From the cell containing the given text, extract its center point as (X, Y) coordinate. 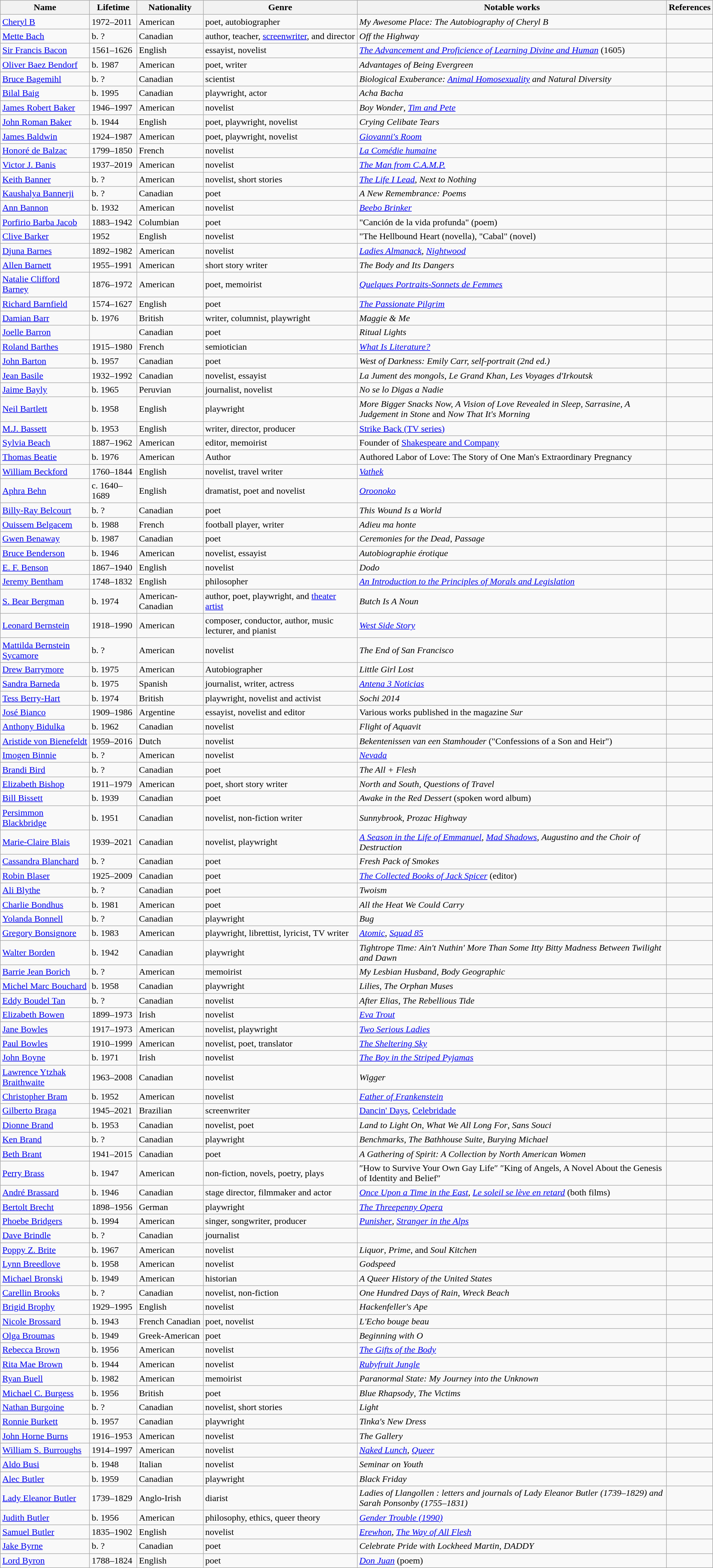
Drew Barrymore (45, 669)
Natalie Clifford Barney (45, 284)
Phoebe Bridgers (45, 1221)
b. 1967 (113, 1250)
c. 1640–1689 (113, 491)
Antena 3 Noticias (512, 684)
Lawrence Ytzhak Braithwaite (45, 1077)
b. 1947 (113, 1173)
Butch Is A Noun (512, 601)
1932–1992 (113, 375)
b. 1965 (113, 390)
Rita Mae Brown (45, 1364)
Tightrope Time: Ain't Nuthin' More Than Some Itty Bitty Madness Between Twilight and Dawn (512, 952)
The Gallery (512, 1436)
Keith Banner (45, 179)
historian (280, 1278)
Jaime Bayly (45, 390)
Beginning with O (512, 1336)
Light (512, 1407)
Argentine (170, 713)
James Robert Baker (45, 108)
Sunnybrook, Prozac Highway (512, 817)
Elizabeth Bowen (45, 1015)
An Introduction to the Principles of Morals and Legislation (512, 582)
Jane Bowles (45, 1029)
playwright, librettist, lyricist, TV writer (280, 933)
Richard Barnfield (45, 304)
Ann Bannon (45, 208)
Victor J. Banis (45, 165)
Sochi 2014 (512, 698)
Brigid Brophy (45, 1307)
b. 1962 (113, 727)
One Hundred Days of Rain, Wreck Beach (512, 1293)
Michael Bronski (45, 1278)
Crying Celibate Tears (512, 122)
Marie-Claire Blais (45, 842)
Barrie Jean Borich (45, 972)
1910–1999 (113, 1043)
Founder of Shakespeare and Company (512, 443)
journalist, writer, actress (280, 684)
philosophy, ethics, queer theory (280, 1518)
Judith Butler (45, 1518)
1876–1972 (113, 284)
Genre (280, 8)
Honoré de Balzac (45, 150)
1788–1824 (113, 1560)
″How to Survive Your Own Gay Life″ ″King of Angels, A Novel About the Genesis of Identity and Belief″ (512, 1173)
1914–1997 (113, 1450)
1939–2021 (113, 842)
Little Girl Lost (512, 669)
Anthony Bidulka (45, 727)
Hackenfeller's Ape (512, 1307)
Jean Basile (45, 375)
Rebecca Brown (45, 1350)
1955–1991 (113, 265)
Aphra Behn (45, 491)
The Collected Books of Jack Spicer (editor) (512, 876)
A Queer History of the United States (512, 1278)
Land to Light On, What We All Long For, Sans Souci (512, 1125)
Peruvian (170, 390)
b. 1959 (113, 1479)
screenwriter (280, 1111)
Awake in the Red Dessert (spoken word album) (512, 798)
diarist (280, 1498)
b. 1943 (113, 1321)
Bug (512, 919)
1941–2015 (113, 1154)
Damian Barr (45, 318)
b. 1983 (113, 933)
short story writer (280, 265)
Nathan Burgoine (45, 1407)
Benchmarks, The Bathhouse Suite, Burying Michael (512, 1139)
L'Echo bouge beau (512, 1321)
b. 1994 (113, 1221)
Lady Eleanor Butler (45, 1498)
Mette Bach (45, 36)
Michael C. Burgess (45, 1393)
Dutch (170, 741)
Author (280, 457)
1898–1956 (113, 1207)
b. 1939 (113, 798)
Bruce Benderson (45, 553)
Biological Exuberance: Animal Homosexuality and Natural Diversity (512, 79)
Sir Francis Bacon (45, 50)
Eva Trout (512, 1015)
1892–1982 (113, 251)
b. 1932 (113, 208)
Leonard Bernstein (45, 626)
Bekentenissen van een Stamhouder ("Confessions of a Son and Heir") (512, 741)
Wigger (512, 1077)
A New Remembrance: Poems (512, 194)
1915–1980 (113, 347)
A Season in the Life of Emmanuel, Mad Shadows, Augustino and the Choir of Destruction (512, 842)
A Gathering of Spirit: A Collection by North American Women (512, 1154)
b. 1988 (113, 525)
1918–1990 (113, 626)
North and South, Questions of Travel (512, 784)
Nationality (170, 8)
Tess Berry-Hart (45, 698)
1887–1962 (113, 443)
Ladies Almanack, Nightwood (512, 251)
West of Darkness: Emily Carr, self-portrait (2nd ed.) (512, 361)
poet, autobiographer (280, 22)
Erewhon, The Way of All Flesh (512, 1532)
Once Upon a Time in the East, Le soleil se lève en retard (both films) (512, 1192)
Alec Butler (45, 1479)
non-fiction, novels, poetry, plays (280, 1173)
1945–2021 (113, 1111)
Ouissem Belgacem (45, 525)
Two Serious Ladies (512, 1029)
Gilberto Braga (45, 1111)
No se lo Digas a Nadie (512, 390)
Paranormal State: My Journey into the Unknown (512, 1378)
Joelle Barron (45, 332)
The Passionate Pilgrim (512, 304)
Dave Brindle (45, 1236)
After Elias, The Rebellious Tide (512, 1001)
dramatist, poet and novelist (280, 491)
Acha Bacha (512, 93)
playwright, novelist and activist (280, 698)
Kaushalya Bannerji (45, 194)
Nicole Brossard (45, 1321)
The Body and Its Dangers (512, 265)
poet, writer (280, 65)
Cassandra Blanchard (45, 861)
1972–2011 (113, 22)
Dodo (512, 567)
1883–1942 (113, 222)
Billy-Ray Belcourt (45, 510)
The All + Flesh (512, 770)
Christopher Bram (45, 1096)
Godspeed (512, 1264)
Paul Bowles (45, 1043)
William Beckford (45, 472)
1867–1940 (113, 567)
Bruce Bagemihl (45, 79)
Ryan Buell (45, 1378)
Aldo Busi (45, 1465)
Off the Highway (512, 36)
The Life I Lead, Next to Nothing (512, 179)
Fresh Pack of Smokes (512, 861)
John Horne Burns (45, 1436)
author, poet, playwright, and theater artist (280, 601)
Dancin' Days, Celebridade (512, 1111)
b. 1971 (113, 1058)
Name (45, 8)
writer, columnist, playwright (280, 318)
essayist, novelist (280, 50)
Bertolt Brecht (45, 1207)
1924–1987 (113, 136)
Autobiographer (280, 669)
All the Heat We Could Carry (512, 904)
E. F. Benson (45, 567)
Columbian (170, 222)
1929–1995 (113, 1307)
Italian (170, 1465)
Maggie & Me (512, 318)
1561–1626 (113, 50)
Quelques Portraits-Sonnets de Femmes (512, 284)
Bilal Baig (45, 93)
German (170, 1207)
Olga Broumas (45, 1336)
poet, memoirist (280, 284)
1925–2009 (113, 876)
John Boyne (45, 1058)
Elizabeth Bishop (45, 784)
1946–1997 (113, 108)
Perry Brass (45, 1173)
Ritual Lights (512, 332)
Persimmon Blackbridge (45, 817)
journalist, novelist (280, 390)
Bill Bissett (45, 798)
Thomas Beatie (45, 457)
Lifetime (113, 8)
football player, writer (280, 525)
Don Juan (poem) (512, 1560)
author, teacher, screenwriter, and director (280, 36)
Oroonoko (512, 491)
Black Friday (512, 1479)
novelist, travel writer (280, 472)
"Canción de la vida profunda" (poem) (512, 222)
Gregory Bonsignore (45, 933)
La Jument des mongols, Le Grand Khan, Les Voyages d'Irkoutsk (512, 375)
1760–1844 (113, 472)
Neil Bartlett (45, 409)
What Is Literature? (512, 347)
Eddy Boudel Tan (45, 1001)
French Canadian (170, 1321)
The Sheltering Sky (512, 1043)
The Gifts of the Body (512, 1350)
La Comédie humaine (512, 150)
Boy Wonder, Tim and Pete (512, 108)
b. 1948 (113, 1465)
1835–1902 (113, 1532)
poet, short story writer (280, 784)
philosopher (280, 582)
Clive Barker (45, 237)
Lynn Breedlove (45, 1264)
1748–1832 (113, 582)
b. 1942 (113, 952)
Notable works (512, 8)
Porfirio Barba Jacob (45, 222)
References (690, 8)
James Baldwin (45, 136)
novelist, poet (280, 1125)
poet, novelist (280, 1321)
More Bigger Snacks Now, A Vision of Love Revealed in Sleep, Sarrasine, A Judgement in Stone and Now That It's Morning (512, 409)
Seminar on Youth (512, 1465)
Allen Barnett (45, 265)
West Side Story (512, 626)
journalist (280, 1236)
This Wound Is a World (512, 510)
composer, conductor, author, music lecturer, and pianist (280, 626)
The Boy in the Striped Pyjamas (512, 1058)
Spanish (170, 684)
Ladies of Llangollen : letters and journals of Lady Eleanor Butler (1739–1829) and Sarah Ponsonby (1755–1831) (512, 1498)
"The Hellbound Heart (novella), "Cabal" (novel) (512, 237)
Vathek (512, 472)
Jake Byrne (45, 1546)
1917–1973 (113, 1029)
Roland Barthes (45, 347)
Charlie Bondhus (45, 904)
1739–1829 (113, 1498)
Aristide von Bienefeldt (45, 741)
Oliver Baez Bendorf (45, 65)
b. 1952 (113, 1096)
writer, director, producer (280, 428)
Gwen Benaway (45, 539)
The End of San Francisco (512, 650)
1799–1850 (113, 150)
Giovanni's Room (512, 136)
b. 1995 (113, 93)
Various works published in the magazine Sur (512, 713)
Cheryl B (45, 22)
Robin Blaser (45, 876)
playwright, actor (280, 93)
Ken Brand (45, 1139)
Naked Lunch, Queer (512, 1450)
M.J. Bassett (45, 428)
John Barton (45, 361)
stage director, filmmaker and actor (280, 1192)
The Threepenny Opera (512, 1207)
novelist, poet, translator (280, 1043)
1909–1986 (113, 713)
Walter Borden (45, 952)
William S. Burroughs (45, 1450)
b. 1951 (113, 817)
Lilies, The Orphan Muses (512, 986)
Sandra Barneda (45, 684)
1899–1973 (113, 1015)
Dionne Brand (45, 1125)
Liquor, Prime, and Soul Kitchen (512, 1250)
Strike Back (TV series) (512, 428)
My Awesome Place: The Autobiography of Cheryl B (512, 22)
Tinka's New Dress (512, 1421)
1911–1979 (113, 784)
The Man from C.A.M.P. (512, 165)
1916–1953 (113, 1436)
Brazilian (170, 1111)
semiotician (280, 347)
novelist, non-fiction (280, 1293)
Anglo-Irish (170, 1498)
Poppy Z. Brite (45, 1250)
André Brassard (45, 1192)
Ali Blythe (45, 890)
Sylvia Beach (45, 443)
Adieu ma honte (512, 525)
Ronnie Burkett (45, 1421)
My Lesbian Husband, Body Geographic (512, 972)
Carellin Brooks (45, 1293)
scientist (280, 79)
b. 1981 (113, 904)
John Roman Baker (45, 122)
Gender Trouble (1990) (512, 1518)
novelist, non-fiction writer (280, 817)
b. 1982 (113, 1378)
Lord Byron (45, 1560)
1937–2019 (113, 165)
S. Bear Bergman (45, 601)
Authored Labor of Love: The Story of One Man's Extraordinary Pregnancy (512, 457)
American-Canadian (170, 601)
Celebrate Pride with Lockheed Martin, DADDY (512, 1546)
Ceremonies for the Dead, Passage (512, 539)
Blue Rhapsody, The Victims (512, 1393)
Samuel Butler (45, 1532)
Flight of Aquavit (512, 727)
Punisher, Stranger in the Alps (512, 1221)
José Bianco (45, 713)
Beebo Brinker (512, 208)
Imogen Binnie (45, 755)
Djuna Barnes (45, 251)
1952 (113, 237)
1963–2008 (113, 1077)
The Advancement and Proficience of Learning Divine and Human (1605) (512, 50)
Atomic, Squad 85 (512, 933)
Advantages of Being Evergreen (512, 65)
1574–1627 (113, 304)
Rubyfruit Jungle (512, 1364)
Twoism (512, 890)
Brandi Bird (45, 770)
1959–2016 (113, 741)
Jeremy Bentham (45, 582)
editor, memoirist (280, 443)
Nevada (512, 755)
Father of Frankenstein (512, 1096)
Greek-American (170, 1336)
Autobiographie érotique (512, 553)
Mattilda Bernstein Sycamore (45, 650)
essayist, novelist and editor (280, 713)
Yolanda Bonnell (45, 919)
Michel Marc Bouchard (45, 986)
Beth Brant (45, 1154)
singer, songwriter, producer (280, 1221)
